From the cell containing the given text, extract its center point as [X, Y] coordinate. 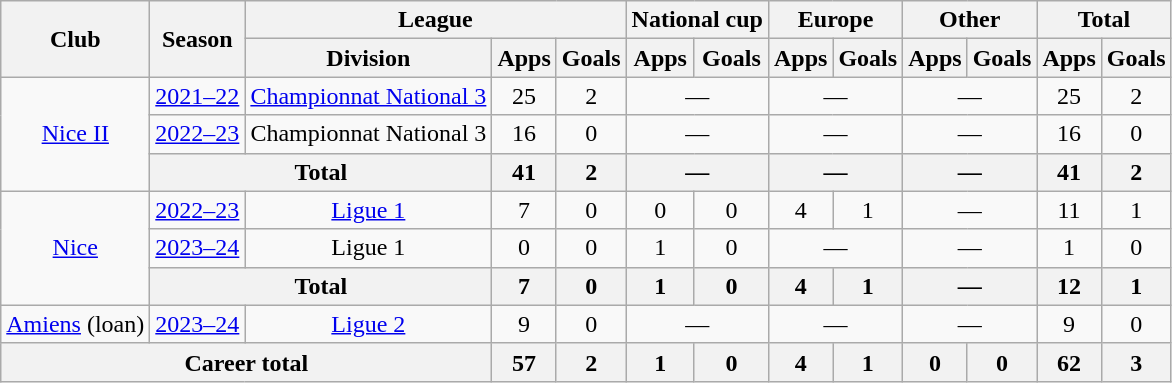
Ligue 2 [368, 324]
12 [1069, 286]
57 [524, 362]
Division [368, 58]
League [436, 20]
Nice [76, 248]
Club [76, 39]
2021–22 [198, 96]
Amiens (loan) [76, 324]
Other [970, 20]
62 [1069, 362]
National cup [697, 20]
11 [1069, 210]
Nice II [76, 134]
3 [1136, 362]
Season [198, 39]
Career total [246, 362]
Europe [835, 20]
